Locate the cell with the specified text and output its (X, Y) center coordinate. 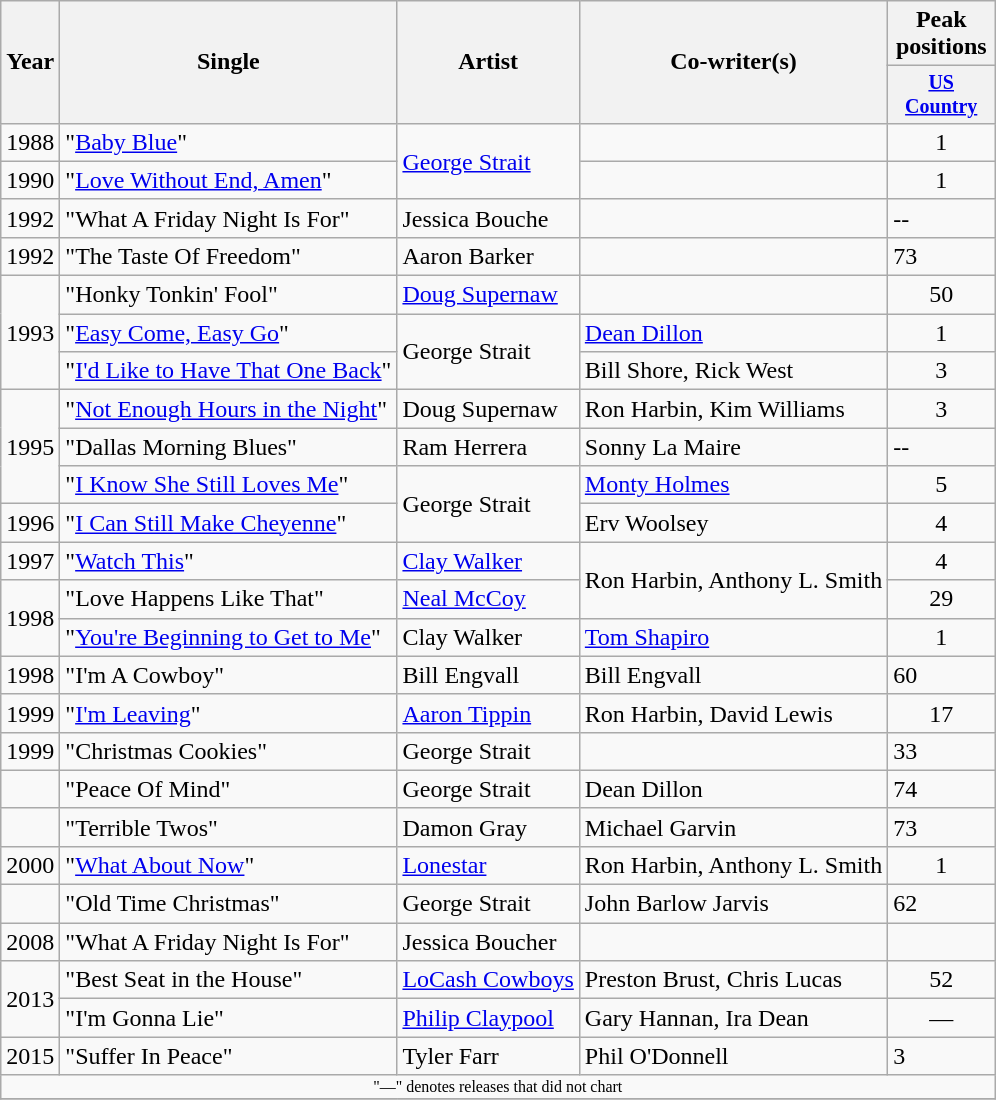
1995 (30, 447)
"I'm Gonna Lie" (228, 1018)
2000 (30, 865)
"I'm A Cowboy" (228, 675)
LoCash Cowboys (488, 980)
62 (942, 904)
"I Can Still Make Cheyenne" (228, 523)
Monty Holmes (733, 485)
"I'm Leaving" (228, 713)
Lonestar (488, 865)
"—" denotes releases that did not chart (498, 1087)
"Not Enough Hours in the Night" (228, 409)
"Baby Blue" (228, 142)
Co-writer(s) (733, 62)
2015 (30, 1056)
Aaron Tippin (488, 713)
Gary Hannan, Ira Dean (733, 1018)
Neal McCoy (488, 599)
— (942, 1018)
Bill Shore, Rick West (733, 371)
"Easy Come, Easy Go" (228, 333)
"The Taste Of Freedom" (228, 256)
"Christmas Cookies" (228, 751)
"Watch This" (228, 561)
Tyler Farr (488, 1056)
33 (942, 751)
1990 (30, 180)
2008 (30, 942)
"Love Without End, Amen" (228, 180)
2013 (30, 999)
Damon Gray (488, 827)
Phil O'Donnell (733, 1056)
Ron Harbin, Kim Williams (733, 409)
Jessica Bouche (488, 218)
1993 (30, 333)
"Suffer In Peace" (228, 1056)
Sonny La Maire (733, 447)
1997 (30, 561)
"Terrible Twos" (228, 827)
Artist (488, 62)
"Dallas Morning Blues" (228, 447)
Jessica Boucher (488, 942)
"You're Beginning to Get to Me" (228, 637)
Year (30, 62)
Michael Garvin (733, 827)
"Best Seat in the House" (228, 980)
Ram Herrera (488, 447)
60 (942, 675)
"Peace Of Mind" (228, 789)
5 (942, 485)
Single (228, 62)
74 (942, 789)
John Barlow Jarvis (733, 904)
1988 (30, 142)
Preston Brust, Chris Lucas (733, 980)
1996 (30, 523)
"Old Time Christmas" (228, 904)
17 (942, 713)
Peak positions (942, 34)
US Country (942, 94)
50 (942, 295)
Ron Harbin, David Lewis (733, 713)
52 (942, 980)
"Love Happens Like That" (228, 599)
"I Know She Still Loves Me" (228, 485)
29 (942, 599)
Aaron Barker (488, 256)
"What About Now" (228, 865)
"I'd Like to Have That One Back" (228, 371)
"Honky Tonkin' Fool" (228, 295)
Erv Woolsey (733, 523)
Philip Claypool (488, 1018)
Tom Shapiro (733, 637)
